Provide the [X, Y] coordinate of the cell's center where the given text is located.  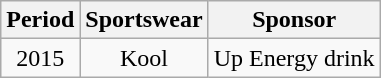
Kool [144, 58]
Period [40, 20]
Sportswear [144, 20]
2015 [40, 58]
Sponsor [294, 20]
Up Energy drink [294, 58]
